Return [x, y] of the center of cell containing provided text 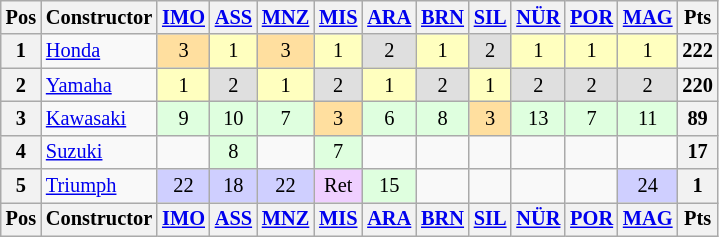
89 [697, 118]
13 [538, 118]
5 [21, 186]
17 [697, 152]
Kawasaki [99, 118]
18 [234, 186]
4 [21, 152]
Ret [338, 186]
6 [389, 118]
Suzuki [99, 152]
222 [697, 51]
Honda [99, 51]
24 [648, 186]
Triumph [99, 186]
10 [234, 118]
15 [389, 186]
Yamaha [99, 85]
11 [648, 118]
220 [697, 85]
9 [184, 118]
